Find where the given text appears and provide that cell's center as [X, Y] coordinate. 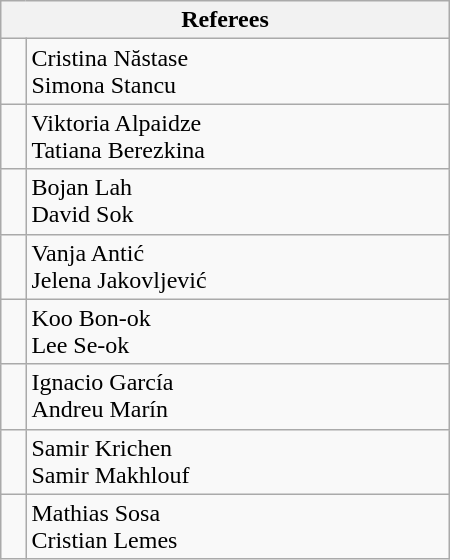
Koo Bon-okLee Se-ok [238, 332]
Referees [225, 20]
Vanja AntićJelena Jakovljević [238, 266]
Bojan LahDavid Sok [238, 202]
Cristina NăstaseSimona Stancu [238, 72]
Ignacio GarcíaAndreu Marín [238, 396]
Viktoria AlpaidzeTatiana Berezkina [238, 136]
Mathias SosaCristian Lemes [238, 526]
Samir KrichenSamir Makhlouf [238, 462]
